Return the [X, Y] coordinate for the center point of the cell that contains the specified text.  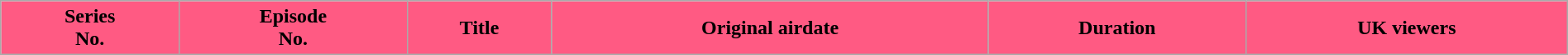
Original airdate [770, 28]
UK viewers [1406, 28]
Title [480, 28]
Duration [1116, 28]
SeriesNo. [90, 28]
EpisodeNo. [294, 28]
